Return [x, y] of the center of cell containing provided text 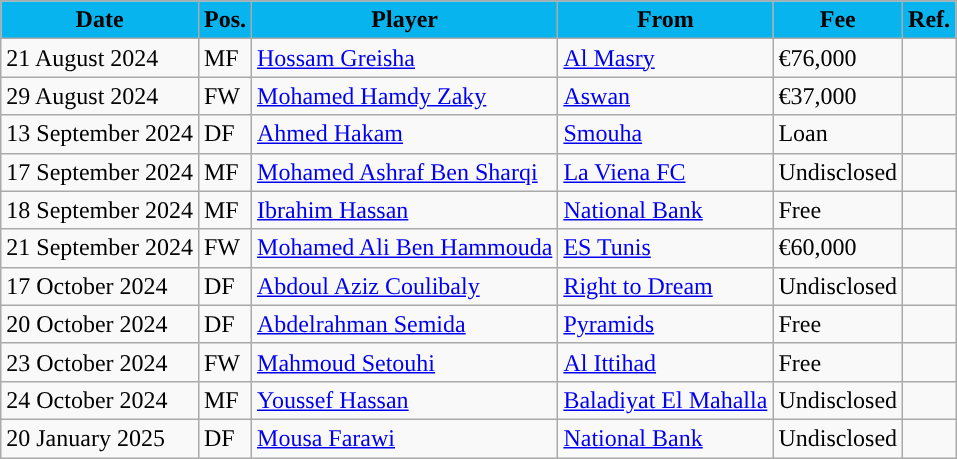
Fee [838, 20]
Smouha [666, 134]
29 August 2024 [100, 96]
ES Tunis [666, 248]
€76,000 [838, 58]
Date [100, 20]
Baladiyat El Mahalla [666, 400]
20 October 2024 [100, 324]
Mohamed Ali Ben Hammouda [405, 248]
La Viena FC [666, 172]
17 September 2024 [100, 172]
Al Ittihad [666, 362]
Pos. [224, 20]
21 September 2024 [100, 248]
Youssef Hassan [405, 400]
Player [405, 20]
13 September 2024 [100, 134]
Pyramids [666, 324]
Ref. [930, 20]
Mousa Farawi [405, 438]
From [666, 20]
20 January 2025 [100, 438]
€37,000 [838, 96]
Loan [838, 134]
Ahmed Hakam [405, 134]
18 September 2024 [100, 210]
Mohamed Hamdy Zaky [405, 96]
Abdelrahman Semida [405, 324]
Hossam Greisha [405, 58]
Aswan [666, 96]
Ibrahim Hassan [405, 210]
Mahmoud Setouhi [405, 362]
24 October 2024 [100, 400]
21 August 2024 [100, 58]
23 October 2024 [100, 362]
Mohamed Ashraf Ben Sharqi [405, 172]
Abdoul Aziz Coulibaly [405, 286]
Right to Dream [666, 286]
Al Masry [666, 58]
€60,000 [838, 248]
17 October 2024 [100, 286]
